Search for the cell housing the specified text and yield its [x, y] center coordinate. 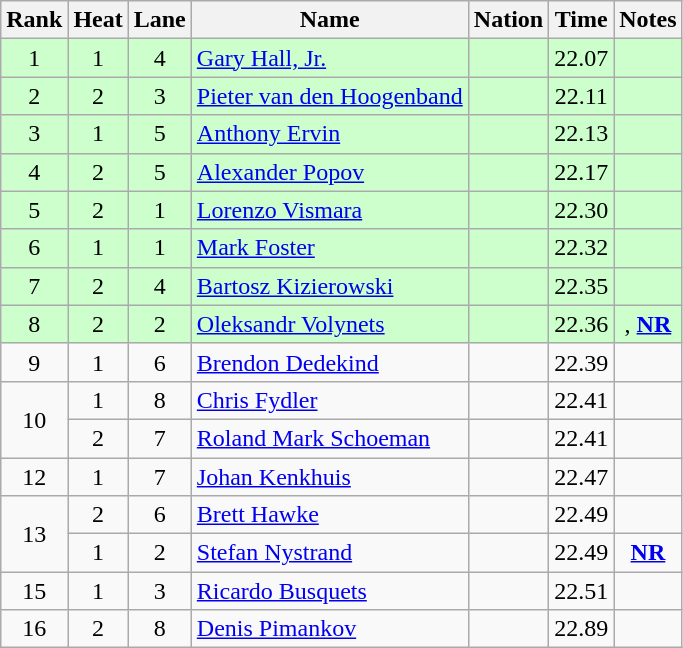
Gary Hall, Jr. [330, 58]
22.30 [582, 210]
22.11 [582, 96]
22.39 [582, 362]
Oleksandr Volynets [330, 324]
, NR [648, 324]
Johan Kenkhuis [330, 477]
22.35 [582, 286]
22.32 [582, 248]
Brendon Dedekind [330, 362]
22.17 [582, 172]
Lane [160, 20]
Denis Pimankov [330, 629]
Rank [34, 20]
Alexander Popov [330, 172]
Pieter van den Hoogenband [330, 96]
Chris Fydler [330, 400]
Lorenzo Vismara [330, 210]
Ricardo Busquets [330, 591]
22.47 [582, 477]
Anthony Ervin [330, 134]
15 [34, 591]
Brett Hawke [330, 515]
22.07 [582, 58]
Roland Mark Schoeman [330, 438]
22.89 [582, 629]
Nation [508, 20]
Stefan Nystrand [330, 553]
22.51 [582, 591]
Notes [648, 20]
13 [34, 534]
Mark Foster [330, 248]
Bartosz Kizierowski [330, 286]
16 [34, 629]
Heat [98, 20]
22.36 [582, 324]
22.13 [582, 134]
9 [34, 362]
Name [330, 20]
Time [582, 20]
NR [648, 553]
12 [34, 477]
10 [34, 419]
